From the cell containing the given text, extract its center point as (x, y) coordinate. 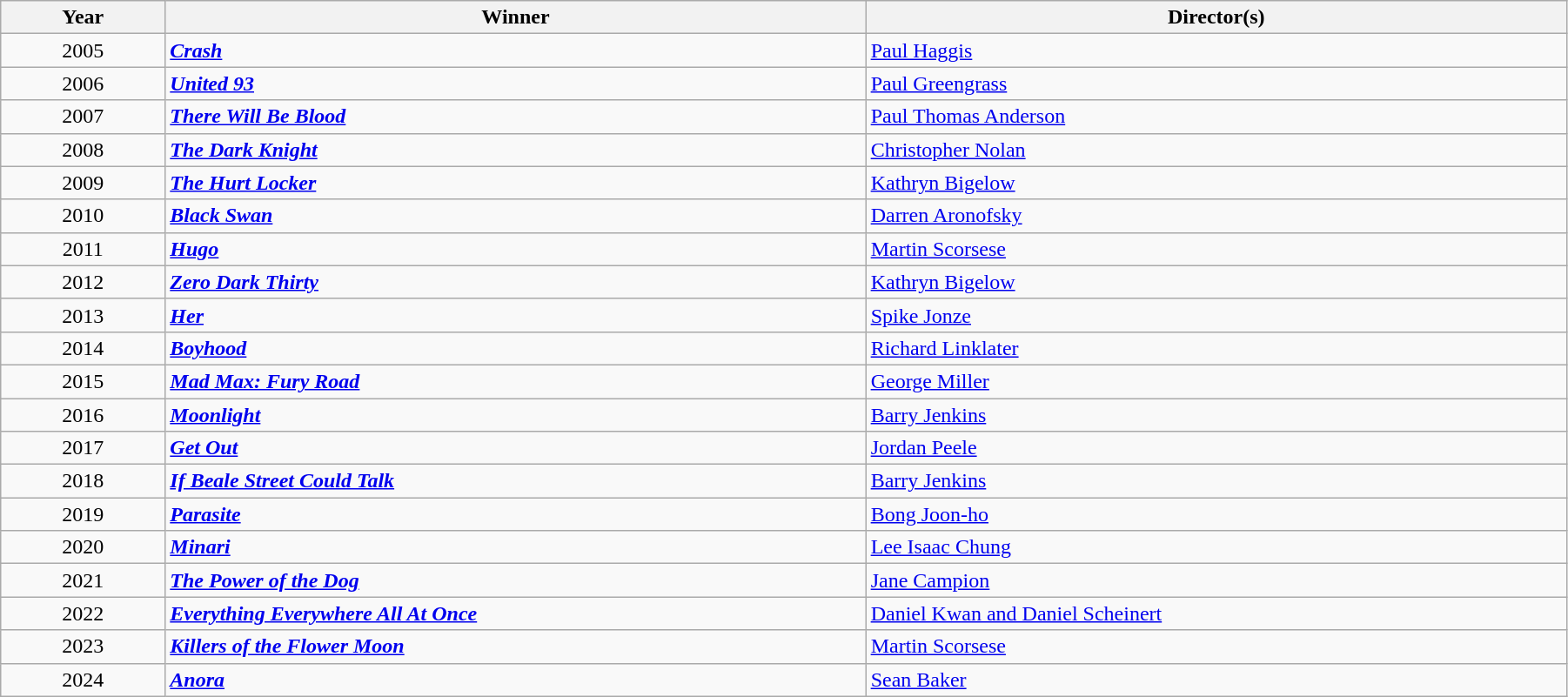
Black Swan (515, 216)
Everything Everywhere All At Once (515, 613)
Christopher Nolan (1216, 150)
Director(s) (1216, 17)
There Will Be Blood (515, 117)
Richard Linklater (1216, 348)
Bong Joon-ho (1216, 514)
Hugo (515, 249)
2018 (84, 481)
United 93 (515, 84)
Spike Jonze (1216, 315)
2017 (84, 448)
Jordan Peele (1216, 448)
2022 (84, 613)
2013 (84, 315)
Boyhood (515, 348)
George Miller (1216, 381)
Moonlight (515, 415)
The Power of the Dog (515, 580)
2020 (84, 547)
Minari (515, 547)
2011 (84, 249)
Daniel Kwan and Daniel Scheinert (1216, 613)
Lee Isaac Chung (1216, 547)
The Dark Knight (515, 150)
2021 (84, 580)
Darren Aronofsky (1216, 216)
2007 (84, 117)
Anora (515, 680)
Crash (515, 50)
Paul Greengrass (1216, 84)
Winner (515, 17)
2012 (84, 282)
Killers of the Flower Moon (515, 647)
2010 (84, 216)
2006 (84, 84)
Zero Dark Thirty (515, 282)
Mad Max: Fury Road (515, 381)
2023 (84, 647)
Parasite (515, 514)
Jane Campion (1216, 580)
2008 (84, 150)
2005 (84, 50)
Get Out (515, 448)
2016 (84, 415)
Paul Haggis (1216, 50)
2024 (84, 680)
Year (84, 17)
Sean Baker (1216, 680)
Paul Thomas Anderson (1216, 117)
Her (515, 315)
If Beale Street Could Talk (515, 481)
2015 (84, 381)
2009 (84, 183)
2019 (84, 514)
2014 (84, 348)
The Hurt Locker (515, 183)
